Detect which cell encompasses the target text, then output its (x, y) center coordinate. 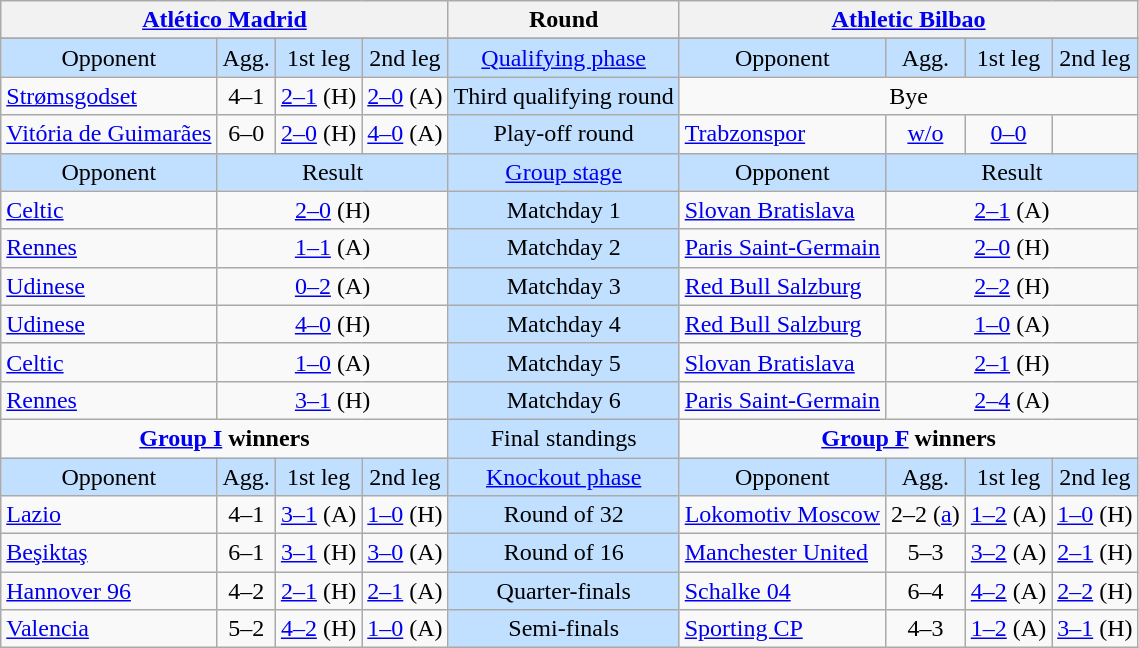
3–2 (A) (1008, 553)
4–3 (926, 629)
Lazio (109, 515)
w/o (926, 134)
5–3 (926, 553)
3–0 (A) (405, 553)
Valencia (109, 629)
Play-off round (564, 134)
Strømsgodset (109, 96)
2–2 (a) (926, 515)
Matchday 3 (564, 286)
Bye (908, 96)
2–4 (A) (1012, 400)
0–2 (A) (332, 286)
6–1 (246, 553)
Group I winners (224, 438)
Matchday 6 (564, 400)
Qualifying phase (564, 58)
Atlético Madrid (224, 20)
Sporting CP (782, 629)
4–2 (246, 591)
4–0 (A) (405, 134)
Matchday 2 (564, 248)
Lokomotiv Moscow (782, 515)
4–2 (H) (318, 629)
Matchday 4 (564, 324)
Third qualifying round (564, 96)
Matchday 1 (564, 210)
Schalke 04 (782, 591)
Matchday 5 (564, 362)
6–0 (246, 134)
Round of 32 (564, 515)
Group stage (564, 172)
4–2 (A) (1008, 591)
Quarter-finals (564, 591)
5–2 (246, 629)
3–1 (A) (318, 515)
Beşiktaş (109, 553)
Trabzonspor (782, 134)
1–1 (A) (332, 248)
0–0 (1008, 134)
Knockout phase (564, 477)
Hannover 96 (109, 591)
6–4 (926, 591)
4–0 (H) (332, 324)
Round (564, 20)
Vitória de Guimarães (109, 134)
Semi-finals (564, 629)
2–0 (A) (405, 96)
Group F winners (908, 438)
Athletic Bilbao (908, 20)
Manchester United (782, 553)
Round of 16 (564, 553)
Final standings (564, 438)
